Identify which cell holds the provided text, then report its [x, y] central coordinate. 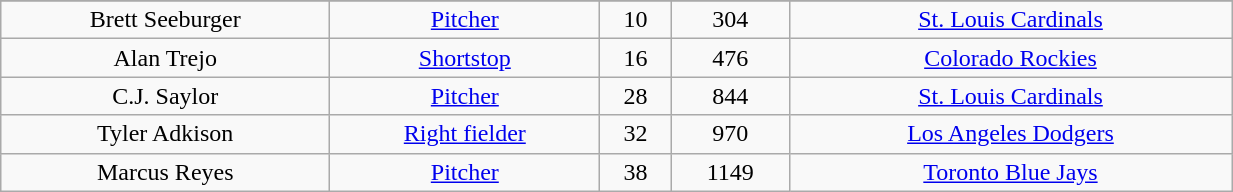
Right fielder [465, 134]
Shortstop [465, 58]
304 [730, 20]
Marcus Reyes [166, 172]
28 [636, 96]
844 [730, 96]
Colorado Rockies [1010, 58]
Alan Trejo [166, 58]
C.J. Saylor [166, 96]
Brett Seeburger [166, 20]
476 [730, 58]
38 [636, 172]
Toronto Blue Jays [1010, 172]
32 [636, 134]
970 [730, 134]
1149 [730, 172]
Los Angeles Dodgers [1010, 134]
Tyler Adkison [166, 134]
10 [636, 20]
16 [636, 58]
